Find where the given text appears and provide that cell's center as [X, Y] coordinate. 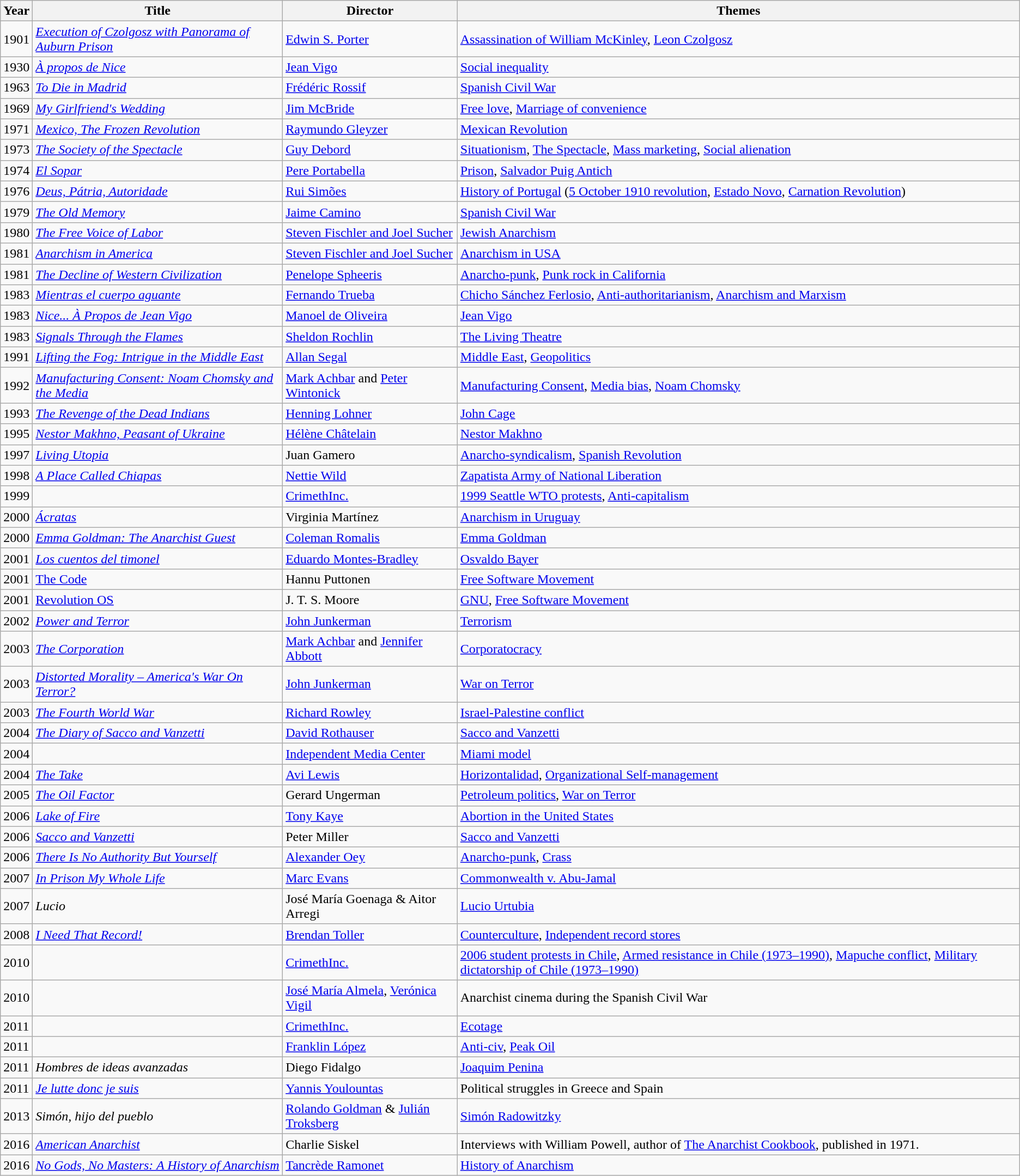
Manoel de Oliveira [371, 316]
Anarcho-syndicalism, Spanish Revolution [738, 455]
Anti-civ, Peak Oil [738, 1047]
Miami model [738, 754]
1999 Seattle WTO protests, Anti-capitalism [738, 496]
1963 [16, 88]
1974 [16, 170]
Zapatista Army of National Liberation [738, 476]
Joaquim Penina [738, 1068]
My Girlfriend's Wedding [158, 108]
2013 [16, 1117]
Yannis Youlountas [371, 1088]
Peter Miller [371, 837]
Jewish Anarchism [738, 233]
Distorted Morality – America's War On Terror? [158, 684]
Free love, Marriage of convenience [738, 108]
Hélène Châtelain [371, 434]
The Corporation [158, 649]
Political struggles in Greece and Spain [738, 1088]
Lucio [158, 906]
Prison, Salvador Puig Antich [738, 170]
Mientras el cuerpo aguante [158, 295]
The Fourth World War [158, 712]
Marc Evans [371, 878]
1997 [16, 455]
American Anarchist [158, 1144]
The Oil Factor [158, 795]
Director [371, 11]
The Living Theatre [738, 337]
Anarchism in USA [738, 253]
1901 [16, 39]
History of Portugal (5 October 1910 revolution, Estado Novo, Carnation Revolution) [738, 191]
Jim McBride [371, 108]
José María Almela, Verónica Vigil [371, 998]
Revolution OS [158, 600]
Signals Through the Flames [158, 337]
Tancrède Ramonet [371, 1165]
There Is No Authority But Yourself [158, 857]
Je lutte donc je suis [158, 1088]
Mark Achbar and Peter Wintonick [371, 386]
Power and Terror [158, 620]
Allan Segal [371, 357]
Ácratas [158, 517]
Middle East, Geopolitics [738, 357]
José María Goenaga & Aitor Arregi [371, 906]
Osvaldo Bayer [738, 558]
2008 [16, 934]
A Place Called Chiapas [158, 476]
Gerard Ungerman [371, 795]
1998 [16, 476]
War on Terror [738, 684]
Commonwealth v. Abu-Jamal [738, 878]
Mark Achbar and Jennifer Abbott [371, 649]
Counterculture, Independent record stores [738, 934]
Frédéric Rossif [371, 88]
El Sopar [158, 170]
Emma Goldman: The Anarchist Guest [158, 538]
The Free Voice of Labor [158, 233]
Virginia Martínez [371, 517]
Israel-Palestine conflict [738, 712]
Nettie Wild [371, 476]
Lifting the Fog: Intrigue in the Middle East [158, 357]
In Prison My Whole Life [158, 878]
Interviews with William Powell, author of The Anarchist Cookbook, published in 1971. [738, 1144]
1991 [16, 357]
Brendan Toller [371, 934]
1993 [16, 413]
Title [158, 11]
To Die in Madrid [158, 88]
Tony Kaye [371, 816]
No Gods, No Masters: A History of Anarchism [158, 1165]
Guy Debord [371, 150]
Chicho Sánchez Ferlosio, Anti-authoritarianism, Anarchism and Marxism [738, 295]
Situationism, The Spectacle, Mass marketing, Social alienation [738, 150]
Mexican Revolution [738, 129]
1930 [16, 67]
1995 [16, 434]
Year [16, 11]
Anarchism in Uruguay [738, 517]
Sheldon Rochlin [371, 337]
2006 student protests in Chile, Armed resistance in Chile (1973–1990), Mapuche conflict, Military dictatorship of Chile (1973–1990) [738, 962]
Rolando Goldman & Julián Troksberg [371, 1117]
2002 [16, 620]
Charlie Siskel [371, 1144]
Hannu Puttonen [371, 579]
1973 [16, 150]
Deus, Pátria, Autoridade [158, 191]
Fernando Trueba [371, 295]
1980 [16, 233]
GNU, Free Software Movement [738, 600]
Simón Radowitzky [738, 1117]
J. T. S. Moore [371, 600]
Henning Lohner [371, 413]
I Need That Record! [158, 934]
Eduardo Montes-Bradley [371, 558]
Abortion in the United States [738, 816]
2005 [16, 795]
Anarchist cinema during the Spanish Civil War [738, 998]
1999 [16, 496]
The Revenge of the Dead Indians [158, 413]
Petroleum politics, War on Terror [738, 795]
Independent Media Center [371, 754]
Penelope Spheeris [371, 274]
Jaime Camino [371, 212]
Execution of Czolgosz with Panorama of Auburn Prison [158, 39]
Edwin S. Porter [371, 39]
Ecotage [738, 1026]
À propos de Nice [158, 67]
Anarcho-punk, Punk rock in California [738, 274]
Mexico, The Frozen Revolution [158, 129]
Corporatocracy [738, 649]
Raymundo Gleyzer [371, 129]
Nestor Makhno, Peasant of Ukraine [158, 434]
Franklin López [371, 1047]
Alexander Oey [371, 857]
Manufacturing Consent, Media bias, Noam Chomsky [738, 386]
Los cuentos del timonel [158, 558]
Nestor Makhno [738, 434]
Nice... À Propos de Jean Vigo [158, 316]
John Cage [738, 413]
Manufacturing Consent: Noam Chomsky and the Media [158, 386]
Pere Portabella [371, 170]
1979 [16, 212]
Horizontalidad, Organizational Self-management [738, 775]
1992 [16, 386]
Social inequality [738, 67]
1976 [16, 191]
Simón, hijo del pueblo [158, 1117]
Avi Lewis [371, 775]
History of Anarchism [738, 1165]
The Diary of Sacco and Vanzetti [158, 733]
Emma Goldman [738, 538]
The Decline of Western Civilization [158, 274]
Assassination of William McKinley, Leon Czolgosz [738, 39]
The Code [158, 579]
Terrorism [738, 620]
David Rothauser [371, 733]
Hombres de ideas avanzadas [158, 1068]
Anarcho-punk, Crass [738, 857]
Themes [738, 11]
Rui Simões [371, 191]
Diego Fidalgo [371, 1068]
The Take [158, 775]
Richard Rowley [371, 712]
Living Utopia [158, 455]
The Old Memory [158, 212]
Coleman Romalis [371, 538]
Juan Gamero [371, 455]
Free Software Movement [738, 579]
Anarchism in America [158, 253]
Lake of Fire [158, 816]
Lucio Urtubia [738, 906]
1969 [16, 108]
1971 [16, 129]
The Society of the Spectacle [158, 150]
